Search for the cell housing the specified text and yield its [X, Y] center coordinate. 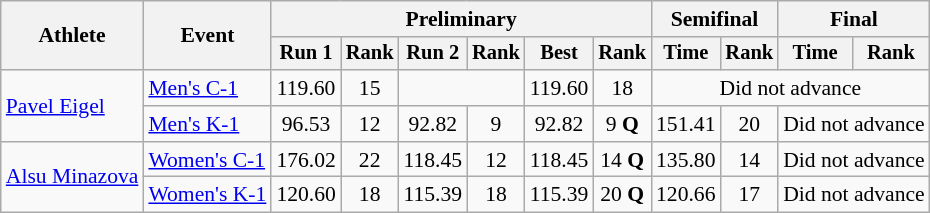
Men's K-1 [207, 124]
Women's K-1 [207, 195]
Men's C-1 [207, 88]
14 Q [622, 160]
9 Q [622, 124]
Event [207, 36]
120.66 [686, 195]
22 [370, 160]
Alsu Minazova [72, 178]
14 [749, 160]
9 [496, 124]
135.80 [686, 160]
Athlete [72, 36]
176.02 [306, 160]
Pavel Eigel [72, 106]
17 [749, 195]
Semifinal [714, 19]
Run 1 [306, 54]
Run 2 [432, 54]
120.60 [306, 195]
96.53 [306, 124]
Preliminary [461, 19]
Final [854, 19]
151.41 [686, 124]
Women's C-1 [207, 160]
20 Q [622, 195]
20 [749, 124]
Best [560, 54]
15 [370, 88]
